From the cell containing the given text, extract its center point as (x, y) coordinate. 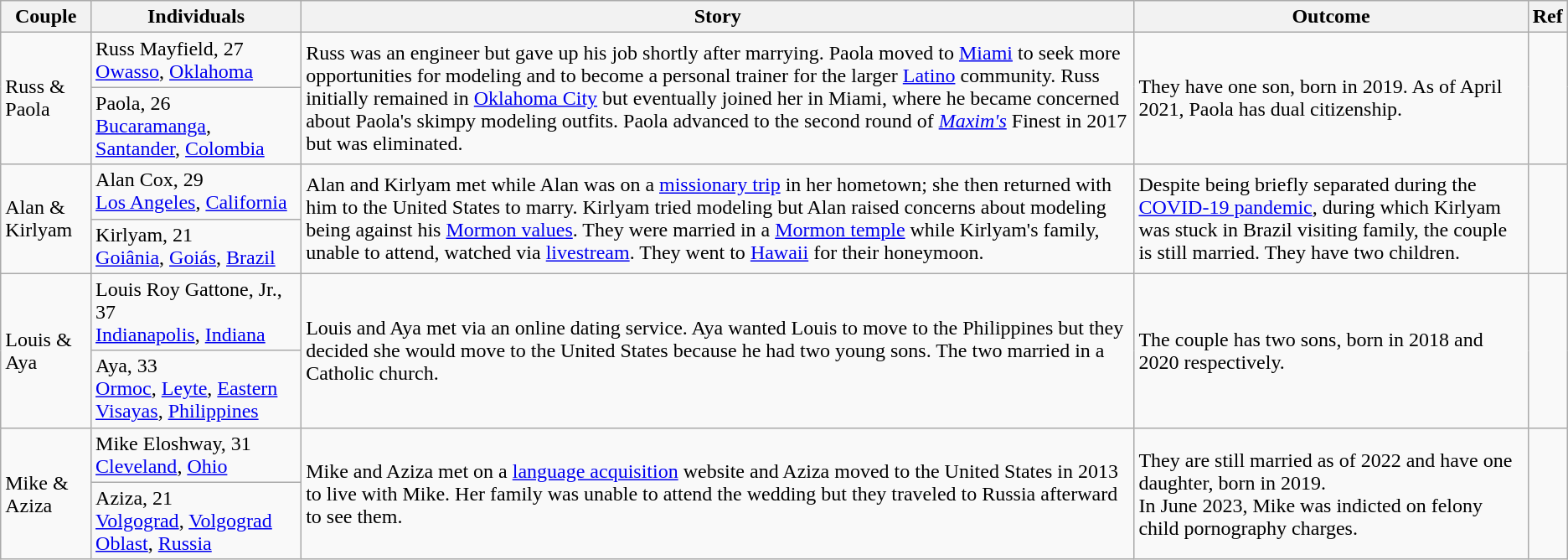
Mike & Aziza (46, 493)
They are still married as of 2022 and have one daughter, born in 2019.In June 2023, Mike was indicted on felony child pornography charges. (1331, 493)
Kirlyam, 21Goiânia, Goiás, Brazil (196, 246)
Aziza, 21Volgograd, Volgograd Oblast, Russia (196, 521)
Louis & Aya (46, 350)
Louis Roy Gattone, Jr., 37Indianapolis, Indiana (196, 312)
Paola, 26Bucaramanga, Santander, Colombia (196, 126)
Alan & Kirlyam (46, 219)
They have one son, born in 2019. As of April 2021, Paola has dual citizenship. (1331, 99)
The couple has two sons, born in 2018 and 2020 respectively. (1331, 350)
Mike Eloshway, 31Cleveland, Ohio (196, 454)
Aya, 33Ormoc, Leyte, Eastern Visayas, Philippines (196, 389)
Story (718, 17)
Outcome (1331, 17)
Alan Cox, 29Los Angeles, California (196, 191)
Russ Mayfield, 27Owasso, Oklahoma (196, 60)
Couple (46, 17)
Individuals (196, 17)
Russ & Paola (46, 99)
Ref (1548, 17)
